Extract the [x, y] coordinate from the center of the cell holding the provided text.  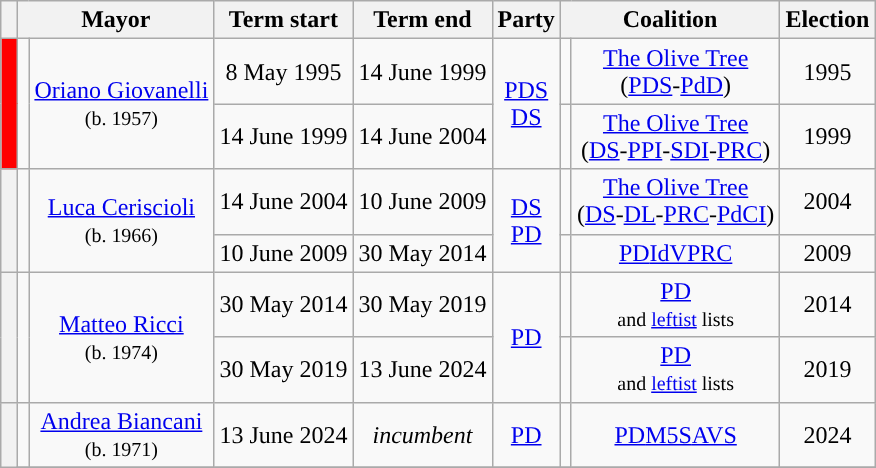
2019 [828, 370]
1995 [828, 72]
1999 [828, 136]
Coalition [670, 20]
8 May 1995 [284, 72]
Election [828, 20]
2014 [828, 304]
2004 [828, 202]
PDSDS [526, 104]
Oriano Giovanelli (b. 1957) [122, 104]
Matteo Ricci (b. 1974) [122, 337]
2024 [828, 434]
Luca Ceriscioli (b. 1966) [122, 220]
DSPD [526, 220]
The Olive Tree(DS-PPI-SDI-PRC) [675, 136]
The Olive Tree(PDS-PdD) [675, 72]
2009 [828, 253]
Party [526, 20]
Term end [422, 20]
PDM5SAVS [675, 434]
Mayor [116, 20]
Andrea Biancani (b. 1971) [122, 434]
incumbent [422, 434]
PDIdVPRC [675, 253]
The Olive Tree(DS-DL-PRC-PdCI) [675, 202]
Term start [284, 20]
